Detect which cell encompasses the target text, then output its (X, Y) center coordinate. 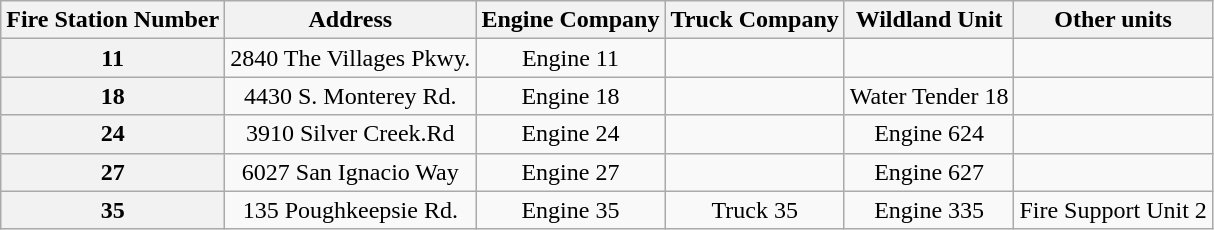
Fire Station Number (113, 20)
18 (113, 96)
3910 Silver Creek.Rd (350, 134)
Truck 35 (754, 210)
Fire Support Unit 2 (1113, 210)
35 (113, 210)
Wildland Unit (929, 20)
Engine 27 (570, 172)
4430 S. Monterey Rd. (350, 96)
24 (113, 134)
Engine 24 (570, 134)
135 Poughkeepsie Rd. (350, 210)
Water Tender 18 (929, 96)
6027 San Ignacio Way (350, 172)
Engine 624 (929, 134)
Engine 18 (570, 96)
Engine 627 (929, 172)
27 (113, 172)
Other units (1113, 20)
Truck Company (754, 20)
Engine 35 (570, 210)
Engine 335 (929, 210)
11 (113, 58)
Engine 11 (570, 58)
2840 The Villages Pkwy. (350, 58)
Engine Company (570, 20)
Address (350, 20)
